From the cell containing the given text, extract its center point as (X, Y) coordinate. 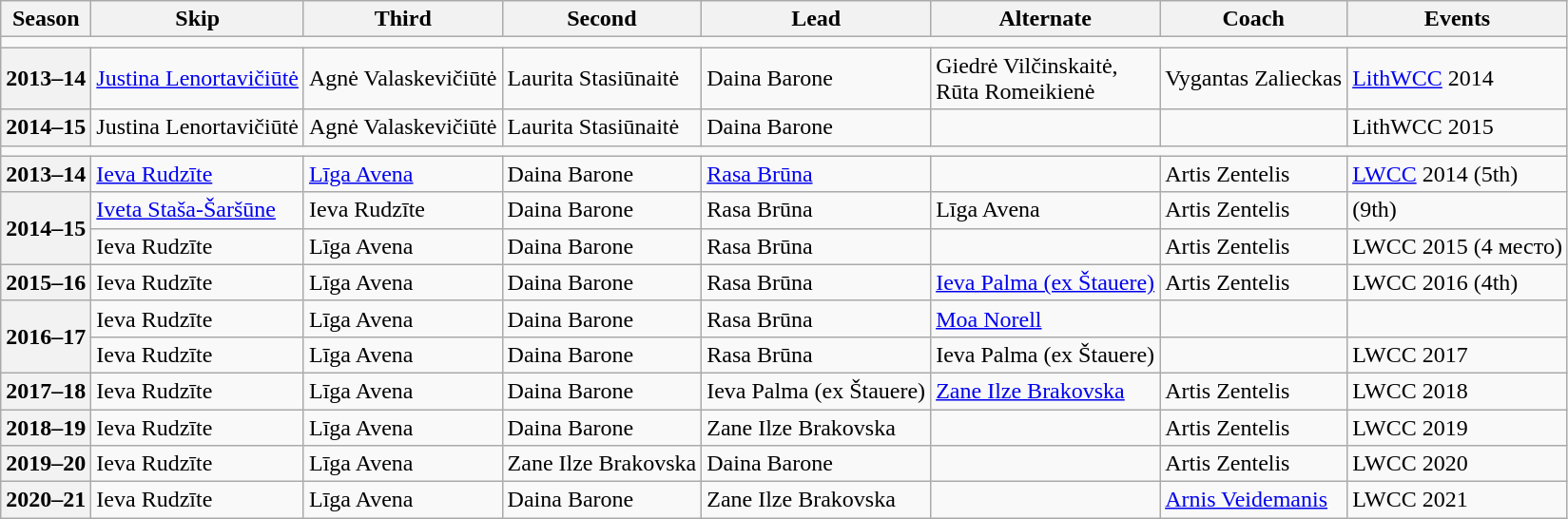
LithWCC 2014 (1458, 78)
LWCC 2019 (1458, 427)
Vygantas Zalieckas (1253, 78)
2019–20 (46, 464)
(9th) (1458, 210)
Arnis Veidemanis (1253, 500)
LWCC 2015 (4 место) (1458, 246)
Giedrė Vilčinskaitė,Rūta Romeikienė (1046, 78)
Second (602, 19)
2020–21 (46, 500)
LWCC 2021 (1458, 500)
LWCC 2014 (5th) (1458, 174)
2018–19 (46, 427)
LWCC 2017 (1458, 355)
Third (403, 19)
2017–18 (46, 391)
Skip (198, 19)
Alternate (1046, 19)
Coach (1253, 19)
Lead (816, 19)
2016–17 (46, 336)
LWCC 2016 (4th) (1458, 282)
2015–16 (46, 282)
Season (46, 19)
LithWCC 2015 (1458, 127)
LWCC 2020 (1458, 464)
LWCC 2018 (1458, 391)
Moa Norell (1046, 318)
Iveta Staša-Šaršūne (198, 210)
Events (1458, 19)
